Scan for the cell matching the given text and deliver its [X, Y] coordinate at center. 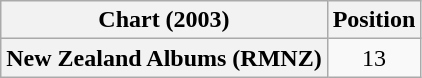
13 [374, 58]
Chart (2003) [164, 20]
Position [374, 20]
New Zealand Albums (RMNZ) [164, 58]
